Provide the (X, Y) coordinate of the cell's center where the given text is located.  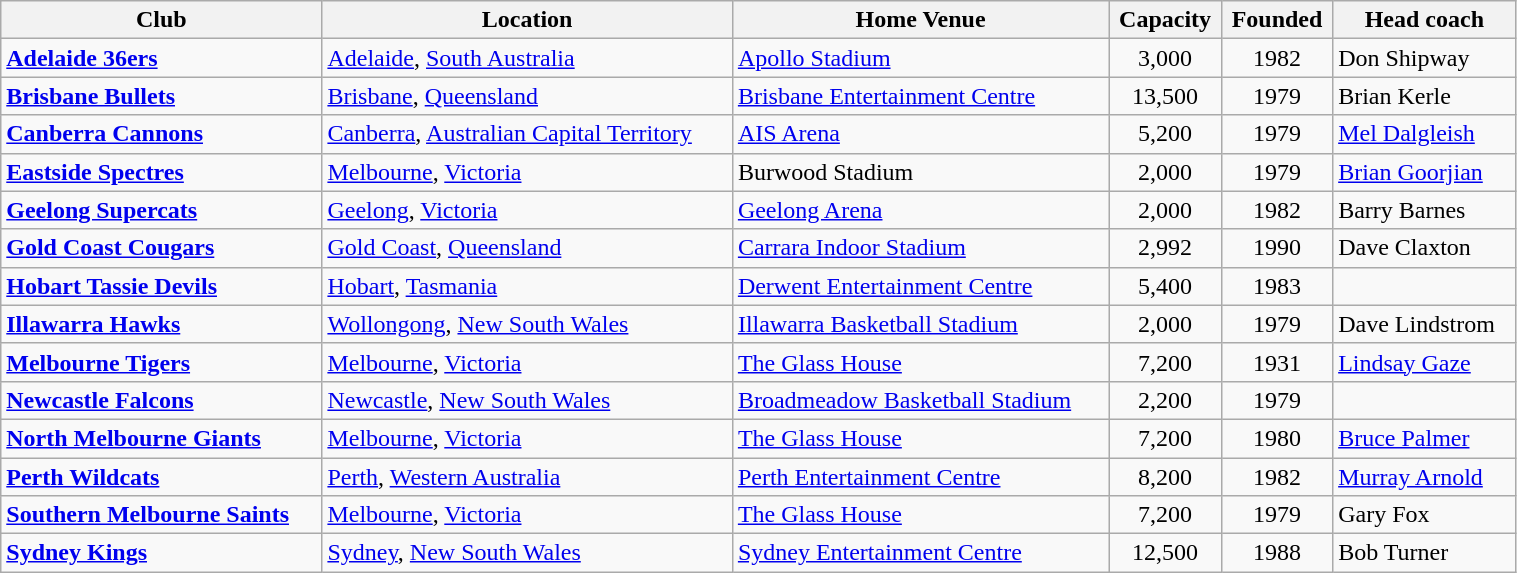
2,200 (1166, 400)
1983 (1276, 286)
Illawarra Hawks (162, 324)
Geelong Arena (920, 210)
Founded (1276, 20)
Sydney Kings (162, 553)
Brian Kerle (1424, 96)
1980 (1276, 438)
AIS Arena (920, 134)
Apollo Stadium (920, 58)
Derwent Entertainment Centre (920, 286)
Barry Barnes (1424, 210)
Sydney, New South Wales (527, 553)
1931 (1276, 362)
Brisbane, Queensland (527, 96)
Mel Dalgleish (1424, 134)
Dave Claxton (1424, 248)
Bob Turner (1424, 553)
12,500 (1166, 553)
Hobart, Tasmania (527, 286)
Geelong, Victoria (527, 210)
Carrara Indoor Stadium (920, 248)
Wollongong, New South Wales (527, 324)
Club (162, 20)
Gary Fox (1424, 515)
Sydney Entertainment Centre (920, 553)
Melbourne Tigers (162, 362)
Lindsay Gaze (1424, 362)
Don Shipway (1424, 58)
8,200 (1166, 477)
Newcastle Falcons (162, 400)
Brisbane Bullets (162, 96)
Burwood Stadium (920, 172)
Brisbane Entertainment Centre (920, 96)
Adelaide 36ers (162, 58)
Canberra Cannons (162, 134)
Canberra, Australian Capital Territory (527, 134)
Gold Coast Cougars (162, 248)
Illawarra Basketball Stadium (920, 324)
5,400 (1166, 286)
Gold Coast, Queensland (527, 248)
Perth Entertainment Centre (920, 477)
Broadmeadow Basketball Stadium (920, 400)
North Melbourne Giants (162, 438)
Bruce Palmer (1424, 438)
Eastside Spectres (162, 172)
1990 (1276, 248)
2,992 (1166, 248)
Location (527, 20)
Home Venue (920, 20)
Capacity (1166, 20)
1988 (1276, 553)
Adelaide, South Australia (527, 58)
Dave Lindstrom (1424, 324)
Hobart Tassie Devils (162, 286)
Southern Melbourne Saints (162, 515)
Head coach (1424, 20)
Perth Wildcats (162, 477)
Geelong Supercats (162, 210)
Perth, Western Australia (527, 477)
Brian Goorjian (1424, 172)
Murray Arnold (1424, 477)
13,500 (1166, 96)
Newcastle, New South Wales (527, 400)
3,000 (1166, 58)
5,200 (1166, 134)
